Determine the [x, y] coordinate at the center of the cell enclosing the given text.  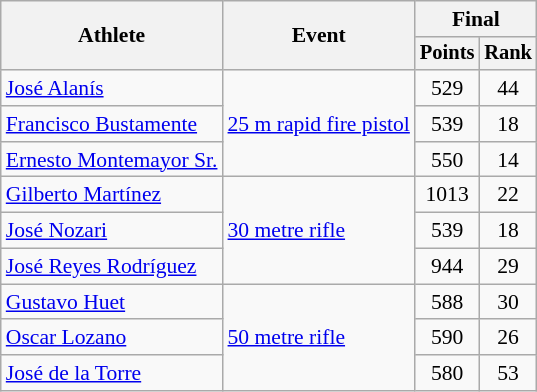
944 [447, 267]
22 [508, 195]
Gustavo Huet [112, 302]
Points [447, 54]
588 [447, 302]
Oscar Lozano [112, 338]
Event [319, 36]
44 [508, 88]
50 metre rifle [319, 338]
590 [447, 338]
Francisco Bustamente [112, 124]
30 [508, 302]
30 metre rifle [319, 230]
1013 [447, 195]
25 m rapid fire pistol [319, 124]
550 [447, 160]
26 [508, 338]
José Alanís [112, 88]
14 [508, 160]
Athlete [112, 36]
Rank [508, 54]
580 [447, 373]
Final [476, 19]
José de la Torre [112, 373]
29 [508, 267]
José Nozari [112, 231]
Gilberto Martínez [112, 195]
53 [508, 373]
José Reyes Rodríguez [112, 267]
Ernesto Montemayor Sr. [112, 160]
529 [447, 88]
